Return the [x, y] coordinate for the center point of the cell that contains the specified text.  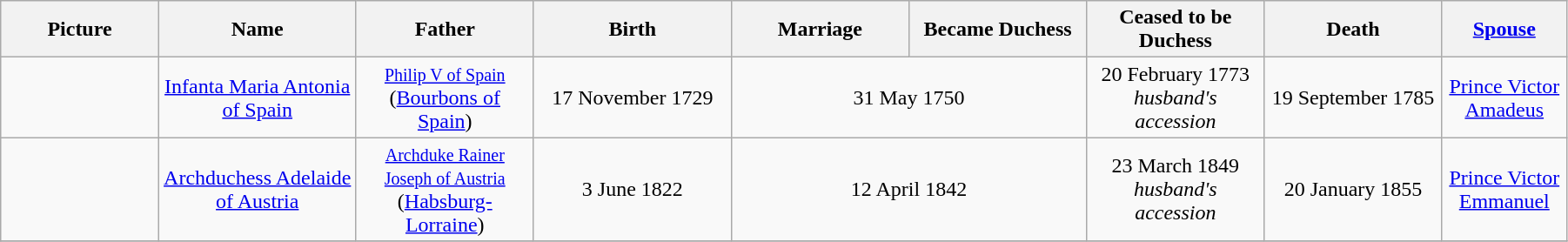
Archduchess Adelaide of Austria [258, 190]
Birth [632, 30]
Spouse [1504, 30]
Prince Victor Amadeus [1504, 97]
Infanta Maria Antonia of Spain [258, 97]
Picture [80, 30]
Name [258, 30]
Became Duchess [997, 30]
3 June 1822 [632, 190]
17 November 1729 [632, 97]
Archduke Rainer Joseph of Austria(Habsburg-Lorraine) [445, 190]
Father [445, 30]
23 March 1849husband's accession [1176, 190]
19 September 1785 [1353, 97]
Philip V of Spain(Bourbons of Spain) [445, 97]
Ceased to be Duchess [1176, 30]
12 April 1842 [908, 190]
31 May 1750 [908, 97]
Prince Victor Emmanuel [1504, 190]
Marriage [820, 30]
20 January 1855 [1353, 190]
20 February 1773 husband's accession [1176, 97]
Death [1353, 30]
